Find where the given text appears and provide that cell's center as [x, y] coordinate. 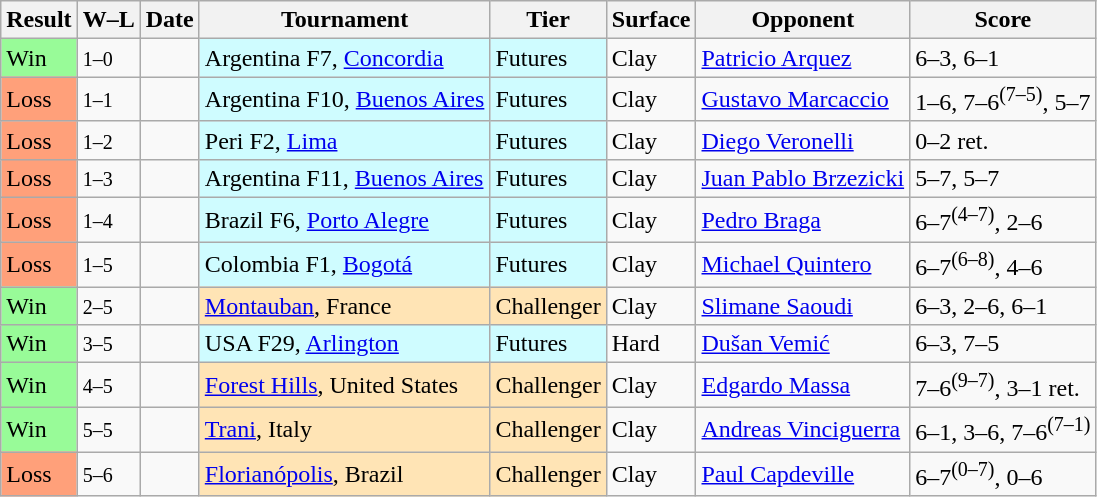
Tournament [344, 20]
Florianópolis, Brazil [344, 474]
6–3, 2–6, 6–1 [1003, 306]
Andreas Vinciguerra [803, 430]
Score [1003, 20]
2–5 [108, 306]
6–1, 3–6, 7–6(7–1) [1003, 430]
Argentina F7, Concordia [344, 58]
Argentina F11, Buenos Aires [344, 178]
1–0 [108, 58]
Patricio Arquez [803, 58]
5–6 [108, 474]
1–3 [108, 178]
Colombia F1, Bogotá [344, 264]
Slimane Saoudi [803, 306]
6–3, 7–5 [1003, 344]
5–5 [108, 430]
1–1 [108, 100]
Michael Quintero [803, 264]
7–6(9–7), 3–1 ret. [1003, 386]
6–7(0–7), 0–6 [1003, 474]
0–2 ret. [1003, 140]
Dušan Vemić [803, 344]
5–7, 5–7 [1003, 178]
Argentina F10, Buenos Aires [344, 100]
Brazil F6, Porto Alegre [344, 220]
Date [170, 20]
6–3, 6–1 [1003, 58]
USA F29, Arlington [344, 344]
4–5 [108, 386]
1–5 [108, 264]
Peri F2, Lima [344, 140]
Montauban, France [344, 306]
1–6, 7–6(7–5), 5–7 [1003, 100]
Result [39, 20]
Surface [651, 20]
W–L [108, 20]
Tier [548, 20]
Pedro Braga [803, 220]
Edgardo Massa [803, 386]
Forest Hills, United States [344, 386]
3–5 [108, 344]
1–2 [108, 140]
6–7(6–8), 4–6 [1003, 264]
Juan Pablo Brzezicki [803, 178]
Trani, Italy [344, 430]
6–7(4–7), 2–6 [1003, 220]
1–4 [108, 220]
Gustavo Marcaccio [803, 100]
Paul Capdeville [803, 474]
Hard [651, 344]
Diego Veronelli [803, 140]
Opponent [803, 20]
